For the text-containing cell, return its midpoint in (X, Y) coordinate format. 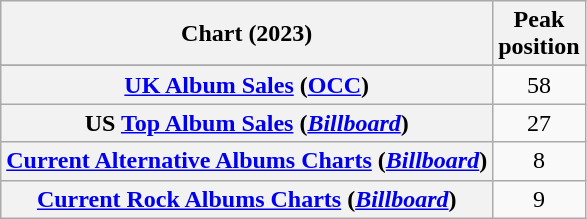
9 (539, 199)
Current Alternative Albums Charts (Billboard) (247, 161)
Current Rock Albums Charts (Billboard) (247, 199)
8 (539, 161)
US Top Album Sales (Billboard) (247, 123)
Peakposition (539, 34)
UK Album Sales (OCC) (247, 85)
Chart (2023) (247, 34)
27 (539, 123)
58 (539, 85)
